From the cell containing the given text, extract its center point as [X, Y] coordinate. 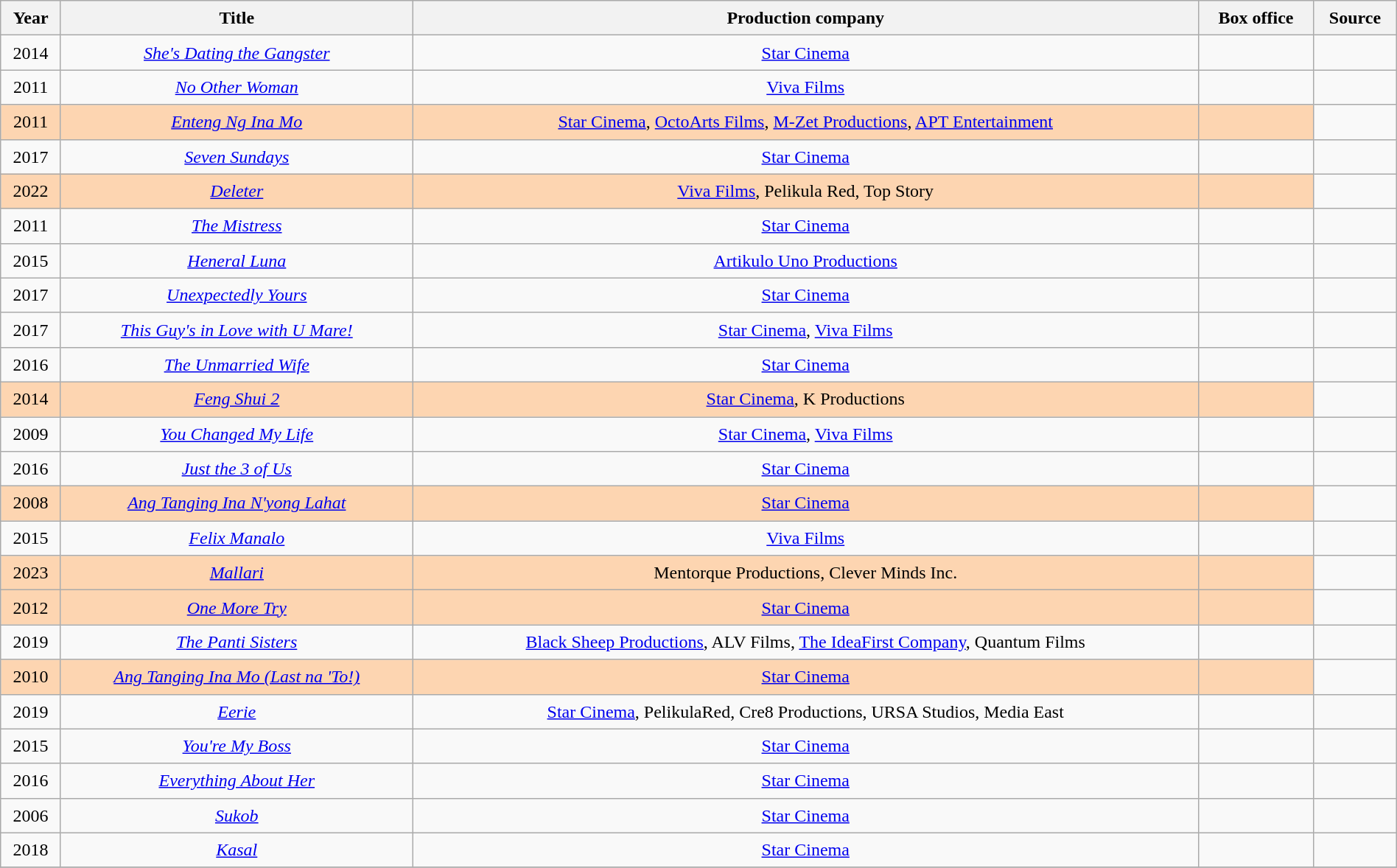
Box office [1256, 18]
Sukob [237, 815]
Kasal [237, 850]
Star Cinema, OctoArts Films, M-Zet Productions, APT Entertainment [805, 122]
2010 [31, 676]
Seven Sundays [237, 156]
Mallari [237, 573]
Source [1356, 18]
Star Cinema, K Productions [805, 399]
2009 [31, 435]
2023 [31, 573]
Artikulo Uno Productions [805, 261]
2018 [31, 850]
Viva Films, Pelikula Red, Top Story [805, 192]
Heneral Luna [237, 261]
Just the 3 of Us [237, 469]
2008 [31, 504]
2006 [31, 815]
2022 [31, 192]
You're My Boss [237, 746]
Black Sheep Productions, ALV Films, The IdeaFirst Company, Quantum Films [805, 643]
2012 [31, 607]
Mentorque Productions, Clever Minds Inc. [805, 573]
Unexpectedly Yours [237, 295]
Star Cinema, PelikulaRed, Cre8 Productions, URSA Studios, Media East [805, 712]
Eerie [237, 712]
The Panti Sisters [237, 643]
Deleter [237, 192]
The Mistress [237, 225]
This Guy's in Love with U Mare! [237, 330]
Ang Tanging Ina N'yong Lahat [237, 504]
Year [31, 18]
Enteng Ng Ina Mo [237, 122]
She's Dating the Gangster [237, 53]
Felix Manalo [237, 538]
Feng Shui 2 [237, 399]
You Changed My Life [237, 435]
Title [237, 18]
The Unmarried Wife [237, 364]
Production company [805, 18]
One More Try [237, 607]
Ang Tanging Ina Mo (Last na 'To!) [237, 676]
No Other Woman [237, 87]
Everything About Her [237, 781]
